Find where the given text appears and provide that cell's center as [x, y] coordinate. 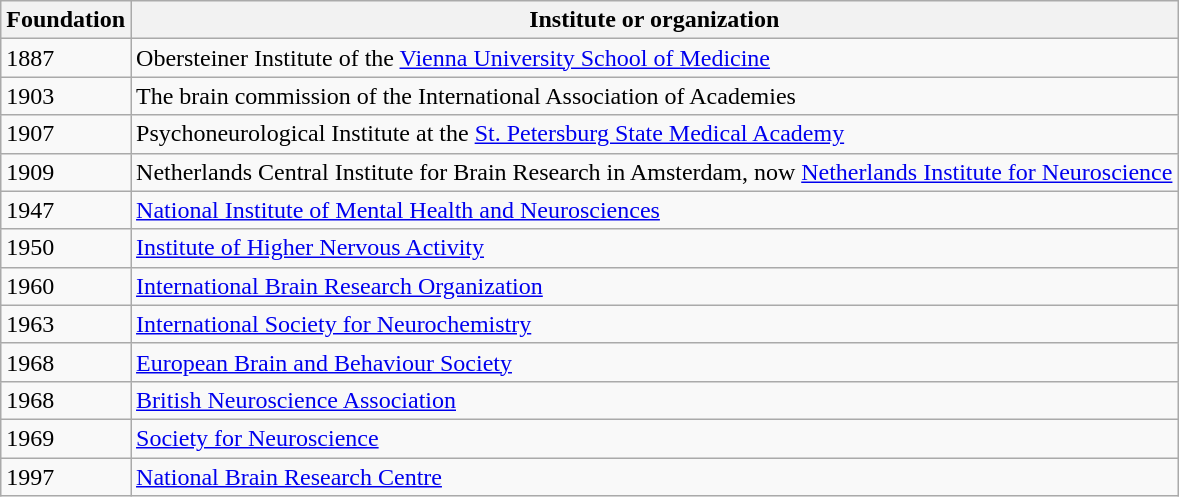
International Brain Research Organization [654, 286]
1947 [66, 210]
The brain commission of the International Association of Academies [654, 96]
Obersteiner Institute of the Vienna University School of Medicine [654, 58]
European Brain and Behaviour Society [654, 362]
Psychoneurological Institute at the St. Petersburg State Medical Academy [654, 134]
National Institute of Mental Health and Neurosciences [654, 210]
International Society for Neurochemistry [654, 324]
Netherlands Central Institute for Brain Research in Amsterdam, now Netherlands Institute for Neuroscience [654, 172]
British Neuroscience Association [654, 400]
1909 [66, 172]
1887 [66, 58]
National Brain Research Centre [654, 477]
Foundation [66, 20]
Society for Neuroscience [654, 438]
1907 [66, 134]
1950 [66, 248]
1963 [66, 324]
Institute or organization [654, 20]
Institute of Higher Nervous Activity [654, 248]
1903 [66, 96]
1997 [66, 477]
1960 [66, 286]
1969 [66, 438]
